Pinpoint the cell where the given text exists, returning its (X, Y) midpoint coordinate. 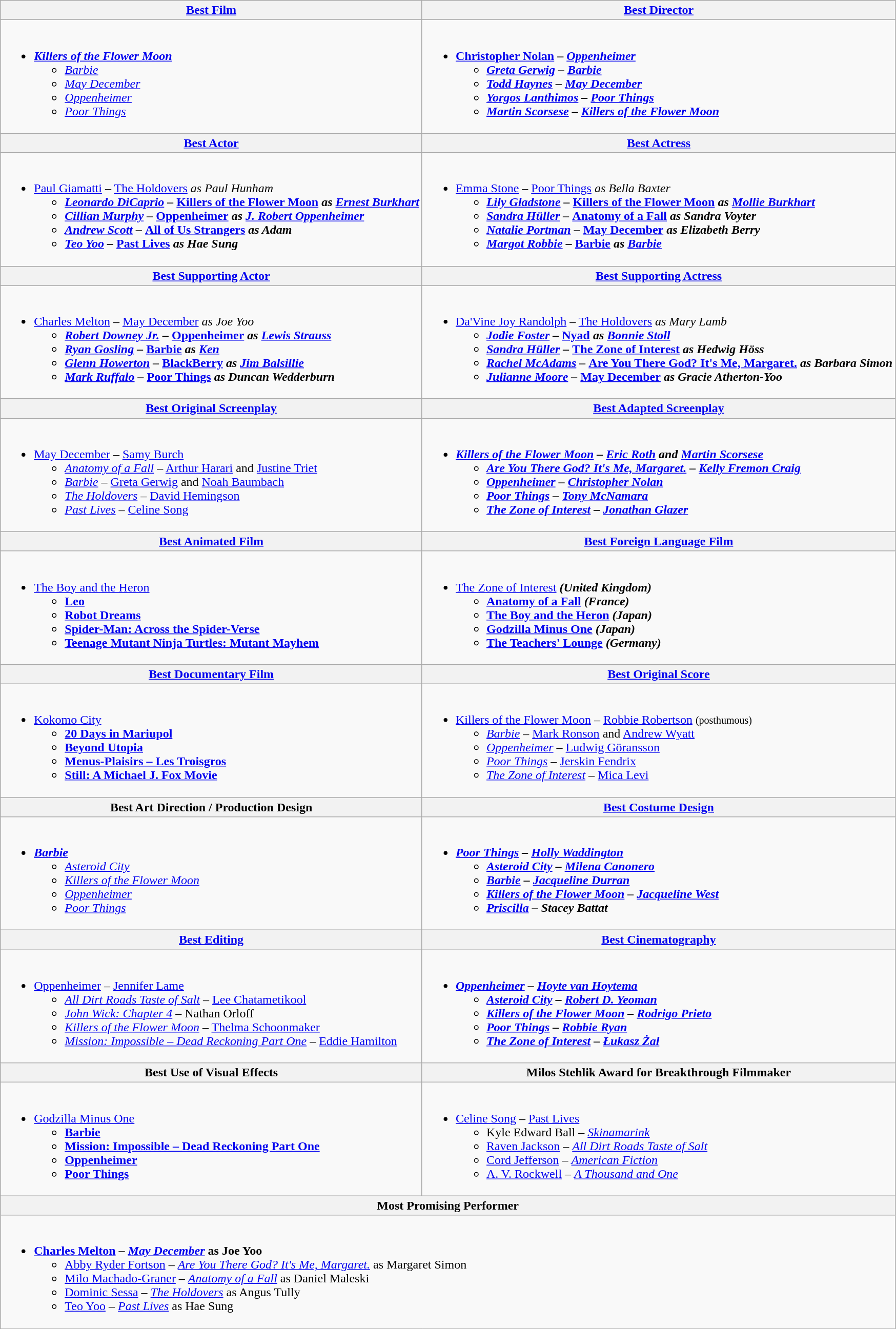
Best Costume Design (658, 807)
Best Actress (658, 143)
Best Film (211, 10)
Killers of the Flower MoonBarbieMay DecemberOppenheimerPoor Things (211, 77)
Best Use of Visual Effects (211, 1073)
Kokomo City20 Days in MariupolBeyond UtopiaMenus-Plaisirs – Les TroisgrosStill: A Michael J. Fox Movie (211, 740)
Best Foreign Language Film (658, 541)
Godzilla Minus OneBarbieMission: Impossible – Dead Reckoning Part OneOppenheimerPoor Things (211, 1139)
Best Editing (211, 940)
Most Promising Performer (448, 1205)
Best Adapted Screenplay (658, 408)
Best Supporting Actress (658, 276)
BarbieAsteroid CityKillers of the Flower MoonOppenheimerPoor Things (211, 873)
Milos Stehlik Award for Breakthrough Filmmaker (658, 1073)
Best Original Screenplay (211, 408)
Best Supporting Actor (211, 276)
Best Animated Film (211, 541)
Best Original Score (658, 674)
The Zone of Interest (United Kingdom)Anatomy of a Fall (France)The Boy and the Heron (Japan)Godzilla Minus One (Japan)The Teachers' Lounge (Germany) (658, 608)
Best Actor (211, 143)
Best Art Direction / Production Design (211, 807)
Best Documentary Film (211, 674)
Best Director (658, 10)
Best Cinematography (658, 940)
The Boy and the HeronLeoRobot DreamsSpider-Man: Across the Spider-VerseTeenage Mutant Ninja Turtles: Mutant Mayhem (211, 608)
